Output the (X, Y) coordinate of the center of the cell containing the given text.  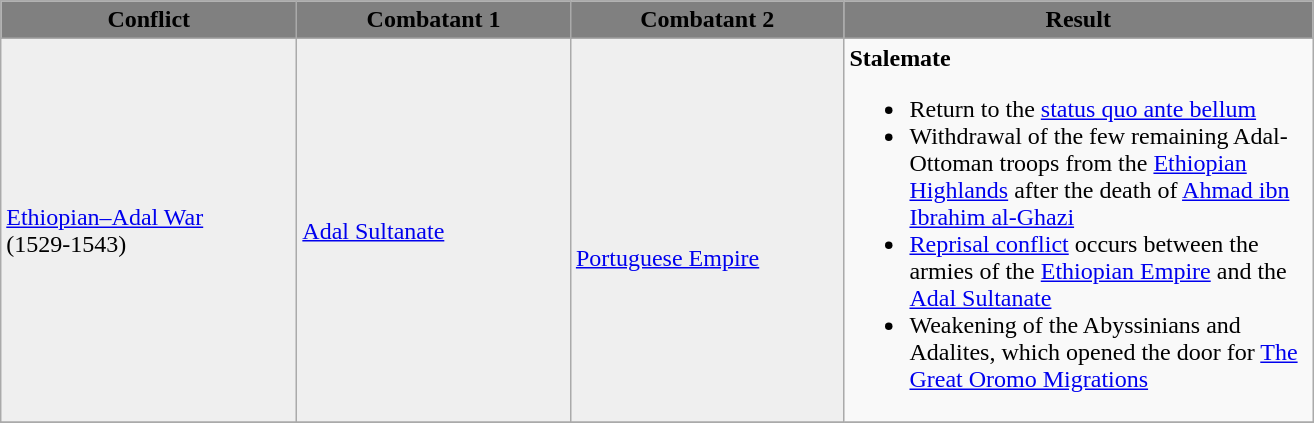
Adal Sultanate (434, 230)
Combatant 1 (434, 20)
Conflict (149, 20)
Combatant 2 (707, 20)
Ethiopian–Adal War(1529-1543) (149, 230)
Result (1078, 20)
Portuguese Empire (707, 230)
